Capture the cell that displays the provided text and extract its [x, y] central coordinate. 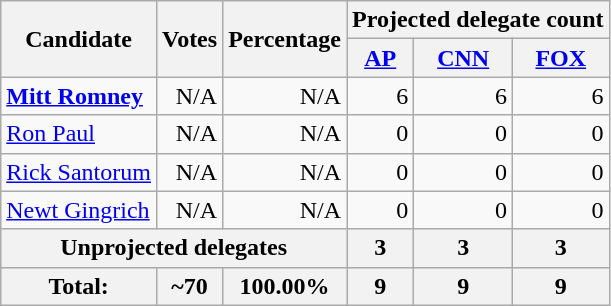
100.00% [285, 286]
Mitt Romney [79, 96]
Votes [189, 39]
AP [380, 58]
Unprojected delegates [174, 248]
~70 [189, 286]
Newt Gingrich [79, 210]
Projected delegate count [478, 20]
Ron Paul [79, 134]
Percentage [285, 39]
CNN [464, 58]
FOX [562, 58]
Candidate [79, 39]
Total: [79, 286]
Rick Santorum [79, 172]
